Extract the [x, y] coordinate from the center of the cell holding the provided text.  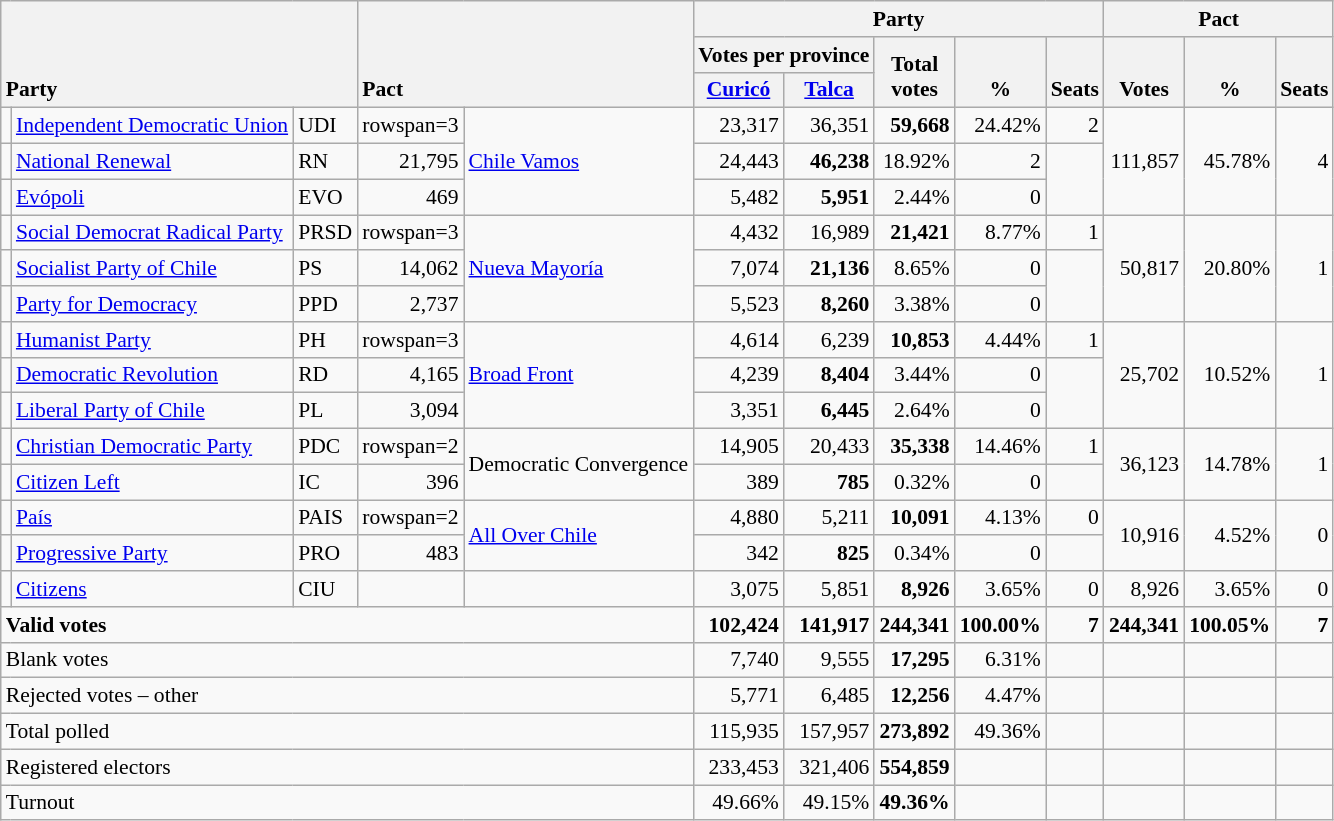
PAIS [325, 518]
5,851 [830, 589]
4.44% [1000, 340]
14,905 [738, 447]
4,614 [738, 340]
País [152, 518]
7,074 [738, 269]
50,817 [1144, 268]
111,857 [1144, 162]
4,432 [738, 233]
4,165 [410, 375]
17,295 [914, 660]
PDC [325, 447]
0.32% [914, 482]
24,443 [738, 162]
10,916 [1144, 536]
3.38% [914, 304]
Evópoli [152, 197]
EVO [325, 197]
PH [325, 340]
20.80% [1230, 268]
Blank votes [347, 660]
Nueva Mayoría [579, 268]
483 [410, 554]
49.66% [738, 803]
21,421 [914, 233]
Party for Democracy [152, 304]
4.52% [1230, 536]
785 [830, 482]
45.78% [1230, 162]
4.47% [1000, 696]
36,123 [1144, 464]
25,702 [1144, 376]
8,404 [830, 375]
6,485 [830, 696]
5,482 [738, 197]
4,880 [738, 518]
10.52% [1230, 376]
Citizens [152, 589]
35,338 [914, 447]
IC [325, 482]
PPD [325, 304]
4 [1304, 162]
14.46% [1000, 447]
46,238 [830, 162]
2.44% [914, 197]
National Renewal [152, 162]
Broad Front [579, 376]
5,951 [830, 197]
554,859 [914, 767]
321,406 [830, 767]
115,935 [738, 732]
Socialist Party of Chile [152, 269]
6.31% [1000, 660]
4,239 [738, 375]
Chile Vamos [579, 162]
2.64% [914, 411]
20,433 [830, 447]
Total polled [347, 732]
7,740 [738, 660]
389 [738, 482]
469 [410, 197]
Social Democrat Radical Party [152, 233]
Liberal Party of Chile [152, 411]
3,075 [738, 589]
Totalvotes [914, 72]
8,260 [830, 304]
10,091 [914, 518]
PRO [325, 554]
825 [830, 554]
Democratic Revolution [152, 375]
10,853 [914, 340]
RD [325, 375]
100.05% [1230, 625]
Turnout [347, 803]
3,094 [410, 411]
5,771 [738, 696]
Independent Democratic Union [152, 126]
36,351 [830, 126]
12,256 [914, 696]
8.65% [914, 269]
Humanist Party [152, 340]
141,917 [830, 625]
Registered electors [347, 767]
342 [738, 554]
6,239 [830, 340]
UDI [325, 126]
4.13% [1000, 518]
3.44% [914, 375]
14,062 [410, 269]
8.77% [1000, 233]
Democratic Convergence [579, 464]
Valid votes [347, 625]
All Over Chile [579, 536]
5,523 [738, 304]
49.15% [830, 803]
Votes per province [784, 55]
5,211 [830, 518]
100.00% [1000, 625]
18.92% [914, 162]
396 [410, 482]
273,892 [914, 732]
0.34% [914, 554]
RN [325, 162]
9,555 [830, 660]
21,136 [830, 269]
PRSD [325, 233]
16,989 [830, 233]
PL [325, 411]
59,668 [914, 126]
102,424 [738, 625]
Progressive Party [152, 554]
CIU [325, 589]
23,317 [738, 126]
Votes [1144, 72]
157,957 [830, 732]
Christian Democratic Party [152, 447]
Citizen Left [152, 482]
14.78% [1230, 464]
PS [325, 269]
21,795 [410, 162]
24.42% [1000, 126]
Rejected votes – other [347, 696]
Curicó [738, 90]
Talca [830, 90]
2,737 [410, 304]
3,351 [738, 411]
233,453 [738, 767]
6,445 [830, 411]
